Detect which cell encompasses the target text, then output its [X, Y] center coordinate. 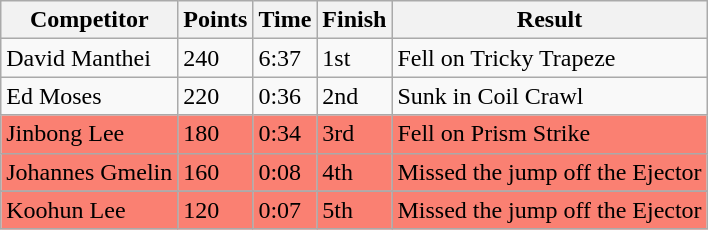
2nd [354, 96]
Points [216, 20]
240 [216, 58]
0:36 [285, 96]
0:08 [285, 172]
160 [216, 172]
Fell on Prism Strike [550, 134]
6:37 [285, 58]
3rd [354, 134]
Sunk in Coil Crawl [550, 96]
0:07 [285, 210]
Jinbong Lee [90, 134]
Fell on Tricky Trapeze [550, 58]
180 [216, 134]
Finish [354, 20]
120 [216, 210]
5th [354, 210]
Competitor [90, 20]
220 [216, 96]
0:34 [285, 134]
Result [550, 20]
Johannes Gmelin [90, 172]
Time [285, 20]
Ed Moses [90, 96]
David Manthei [90, 58]
4th [354, 172]
Koohun Lee [90, 210]
1st [354, 58]
